Provide the (x, y) coordinate of the cell's center where the given text is located.  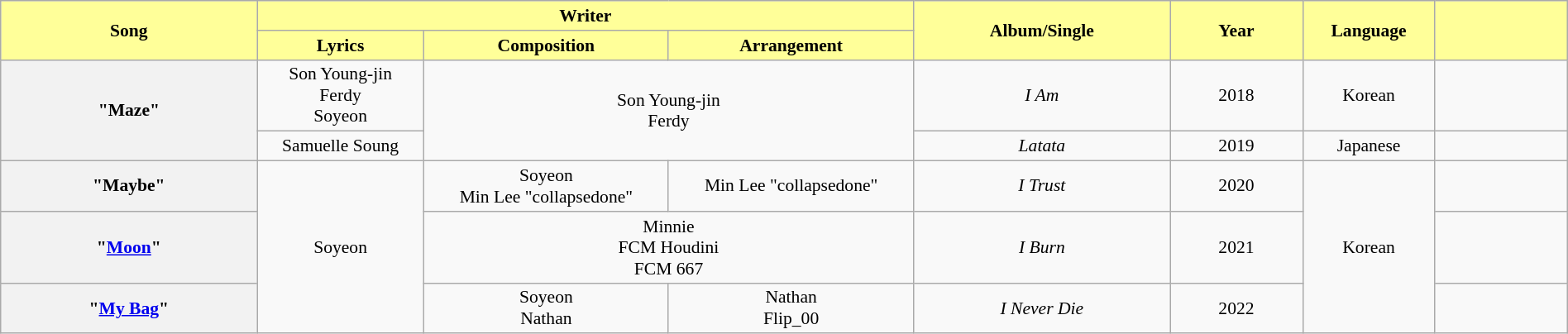
NathanFlip_00 (791, 308)
Song (129, 30)
"Maybe" (129, 185)
Composition (546, 45)
Latata (1042, 146)
I Trust (1042, 185)
"Moon" (129, 246)
Arrangement (791, 45)
SoyeonMin Lee "collapsedone" (546, 185)
Japanese (1369, 146)
Son Young-jinFerdySoyeon (341, 96)
Language (1369, 30)
"My Bag" (129, 308)
Soyeon (341, 246)
Samuelle Soung (341, 146)
Writer (586, 16)
Album/Single (1042, 30)
MinnieFCM HoudiniFCM 667 (668, 246)
I Am (1042, 96)
2022 (1236, 308)
2020 (1236, 185)
2018 (1236, 96)
I Never Die (1042, 308)
2021 (1236, 246)
2019 (1236, 146)
Lyrics (341, 45)
I Burn (1042, 246)
Year (1236, 30)
Min Lee "collapsedone" (791, 185)
"Maze" (129, 110)
Son Young-jinFerdy (668, 110)
SoyeonNathan (546, 308)
